Detect which cell encompasses the target text, then output its (x, y) center coordinate. 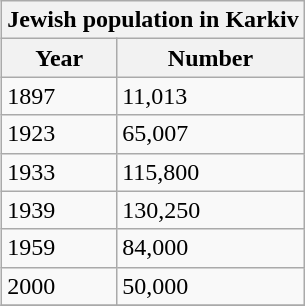
1923 (60, 134)
130,250 (211, 210)
50,000 (211, 286)
2000 (60, 286)
Number (211, 58)
Jewish population in Karkiv (153, 20)
84,000 (211, 248)
115,800 (211, 172)
11,013 (211, 96)
1897 (60, 96)
1939 (60, 210)
1959 (60, 248)
65,007 (211, 134)
Year (60, 58)
1933 (60, 172)
